Extract the (X, Y) coordinate from the center of the cell holding the provided text.  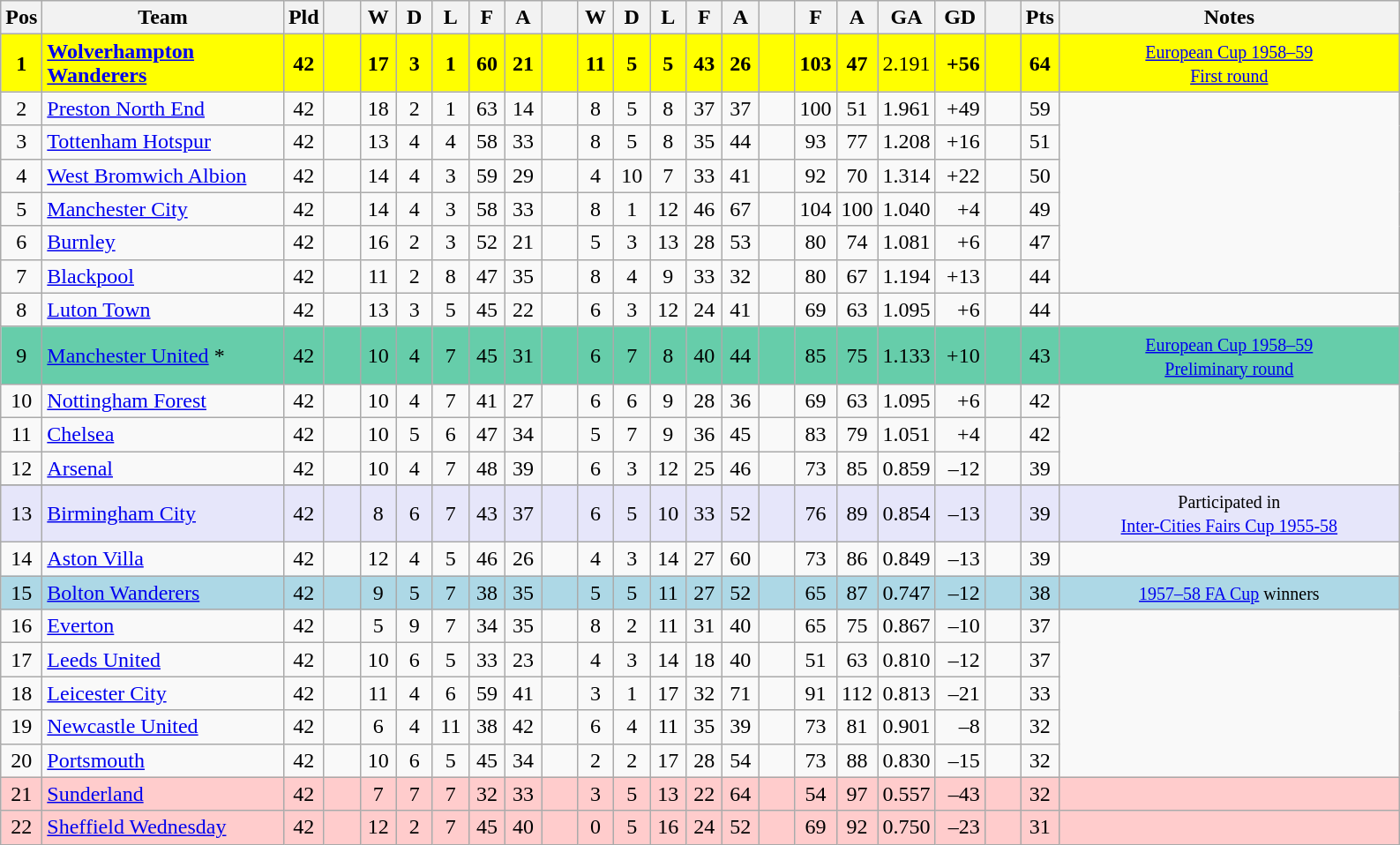
29 (522, 176)
1.961 (907, 108)
70 (857, 176)
Newcastle United (163, 727)
Bolton Wanderers (163, 593)
76 (815, 513)
86 (857, 559)
0.813 (907, 693)
1.314 (907, 176)
1.208 (907, 142)
Burnley (163, 243)
1.194 (907, 276)
97 (857, 794)
Manchester City (163, 209)
89 (857, 513)
Pts (1039, 18)
0.901 (907, 727)
0.849 (907, 559)
23 (522, 660)
93 (815, 142)
+13 (960, 276)
Portsmouth (163, 760)
88 (857, 760)
+56 (960, 64)
79 (857, 434)
1.081 (907, 243)
Tottenham Hotspur (163, 142)
Everton (163, 626)
1.133 (907, 355)
0 (596, 827)
Aston Villa (163, 559)
Arsenal (163, 468)
0.747 (907, 593)
–21 (960, 693)
GD (960, 18)
87 (857, 593)
49 (1039, 209)
0.557 (907, 794)
0.810 (907, 660)
25 (704, 468)
–8 (960, 727)
Participated in Inter-Cities Fairs Cup 1955-58 (1229, 513)
Pos (21, 18)
48 (487, 468)
Chelsea (163, 434)
0.854 (907, 513)
104 (815, 209)
Pld (303, 18)
European Cup 1958–59Preliminary round (1229, 355)
103 (815, 64)
1.040 (907, 209)
–43 (960, 794)
Birmingham City (163, 513)
2.191 (907, 64)
1.051 (907, 434)
–15 (960, 760)
West Bromwich Albion (163, 176)
Sheffield Wednesday (163, 827)
Team (163, 18)
53 (741, 243)
50 (1039, 176)
Wolverhampton Wanderers (163, 64)
+16 (960, 142)
Preston North End (163, 108)
0.750 (907, 827)
1957–58 FA Cup winners (1229, 593)
Blackpool (163, 276)
91 (815, 693)
+22 (960, 176)
Nottingham Forest (163, 400)
83 (815, 434)
0.859 (907, 468)
19 (21, 727)
Leeds United (163, 660)
112 (857, 693)
–23 (960, 827)
71 (741, 693)
+10 (960, 355)
GA (907, 18)
Sunderland (163, 794)
Leicester City (163, 693)
Manchester United * (163, 355)
0.830 (907, 760)
Luton Town (163, 310)
77 (857, 142)
–10 (960, 626)
+49 (960, 108)
Notes (1229, 18)
20 (21, 760)
European Cup 1958–59First round (1229, 64)
15 (21, 593)
0.867 (907, 626)
81 (857, 727)
74 (857, 243)
